Pinpoint the cell where the given text exists, returning its (x, y) midpoint coordinate. 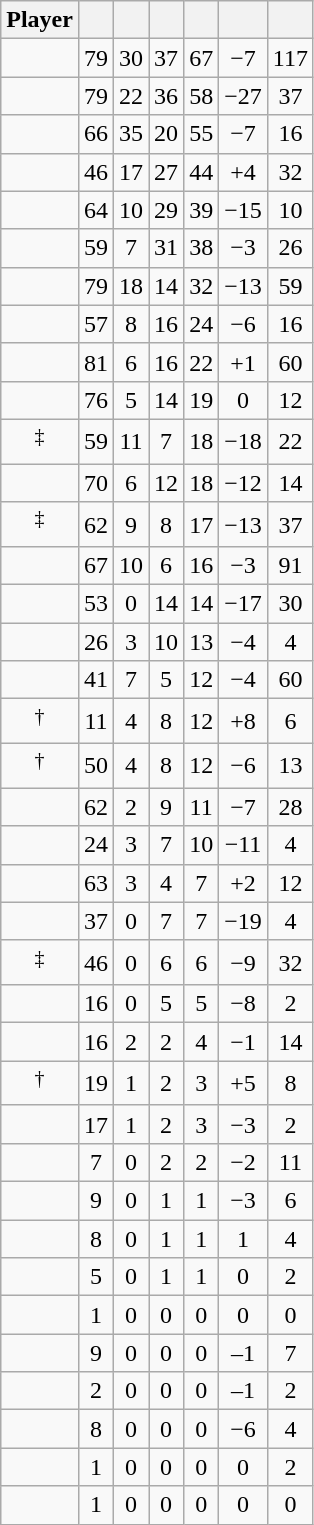
63 (96, 883)
81 (96, 362)
53 (96, 604)
36 (166, 96)
35 (132, 134)
−15 (244, 210)
+1 (244, 362)
−27 (244, 96)
−1 (244, 1042)
29 (166, 210)
−11 (244, 845)
+4 (244, 172)
70 (96, 483)
−18 (244, 442)
41 (96, 680)
28 (290, 807)
−12 (244, 483)
−8 (244, 1004)
91 (290, 566)
64 (96, 210)
−17 (244, 604)
−9 (244, 962)
57 (96, 324)
44 (202, 172)
31 (166, 248)
−19 (244, 921)
58 (202, 96)
+8 (244, 722)
117 (290, 58)
−2 (244, 1163)
Player (40, 20)
27 (166, 172)
38 (202, 248)
+5 (244, 1084)
76 (96, 400)
50 (96, 766)
+2 (244, 883)
55 (202, 134)
66 (96, 134)
20 (166, 134)
39 (202, 210)
